For the text-containing cell, return its midpoint in [x, y] coordinate format. 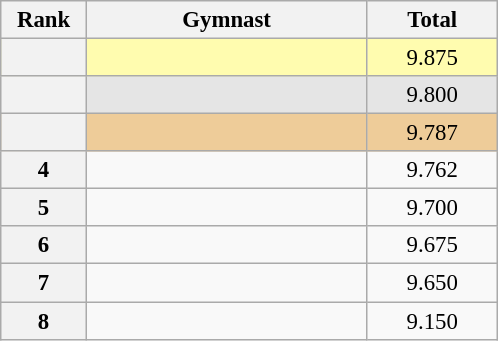
9.150 [432, 321]
9.675 [432, 245]
9.875 [432, 58]
Rank [44, 20]
Gymnast [226, 20]
6 [44, 245]
9.650 [432, 283]
9.787 [432, 133]
Total [432, 20]
9.800 [432, 95]
4 [44, 170]
9.762 [432, 170]
7 [44, 283]
8 [44, 321]
9.700 [432, 208]
5 [44, 208]
